Determine the (x, y) coordinate at the center of the cell enclosing the given text.  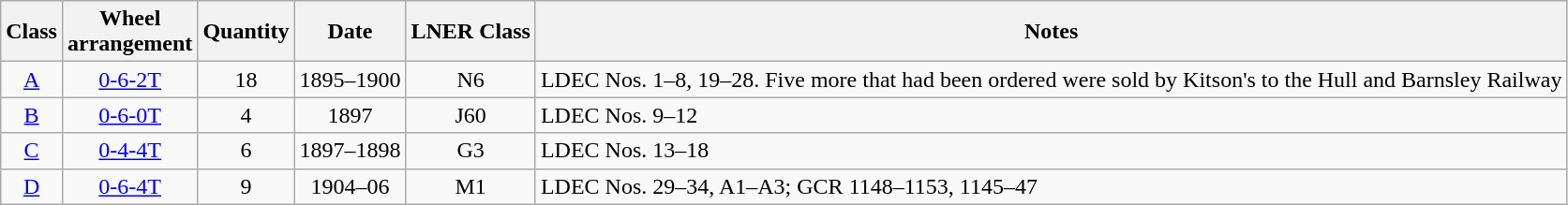
G3 (470, 151)
0-6-4T (129, 186)
Class (32, 32)
N6 (470, 80)
LDEC Nos. 13–18 (1052, 151)
4 (246, 115)
Wheelarrangement (129, 32)
D (32, 186)
1895–1900 (351, 80)
LDEC Nos. 9–12 (1052, 115)
A (32, 80)
LDEC Nos. 1–8, 19–28. Five more that had been ordered were sold by Kitson's to the Hull and Barnsley Railway (1052, 80)
0-4-4T (129, 151)
1897 (351, 115)
0-6-2T (129, 80)
C (32, 151)
M1 (470, 186)
0-6-0T (129, 115)
LDEC Nos. 29–34, A1–A3; GCR 1148–1153, 1145–47 (1052, 186)
B (32, 115)
Quantity (246, 32)
Notes (1052, 32)
Date (351, 32)
J60 (470, 115)
1897–1898 (351, 151)
LNER Class (470, 32)
6 (246, 151)
18 (246, 80)
9 (246, 186)
1904–06 (351, 186)
